For the text-containing cell, return its midpoint in (x, y) coordinate format. 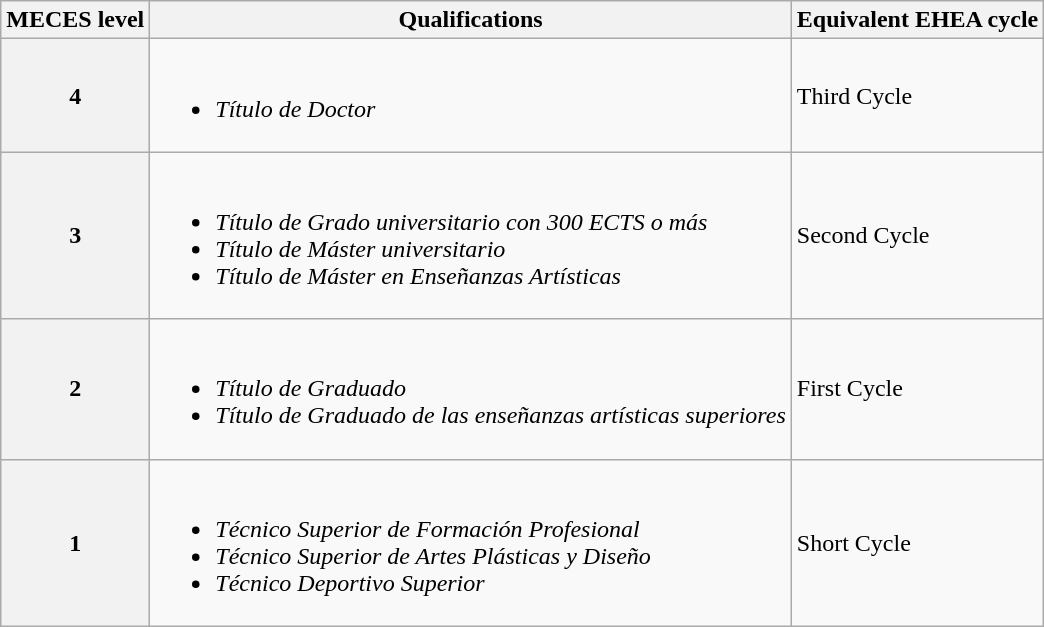
First Cycle (917, 389)
Qualifications (471, 20)
3 (76, 236)
MECES level (76, 20)
Título de GraduadoTítulo de Graduado de las enseñanzas artísticas superiores (471, 389)
Título de Grado universitario con 300 ECTS o másTítulo de Máster universitarioTítulo de Máster en Enseñanzas Artísticas (471, 236)
Equivalent EHEA cycle (917, 20)
4 (76, 96)
1 (76, 542)
Third Cycle (917, 96)
Técnico Superior de Formación ProfesionalTécnico Superior de Artes Plásticas y DiseñoTécnico Deportivo Superior (471, 542)
Título de Doctor (471, 96)
2 (76, 389)
Second Cycle (917, 236)
Short Cycle (917, 542)
